Determine the [x, y] coordinate at the center of the cell enclosing the given text.  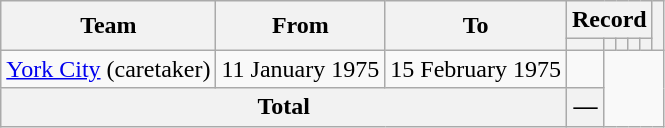
Total [284, 107]
To [476, 26]
Team [108, 26]
15 February 1975 [476, 69]
11 January 1975 [300, 69]
— [586, 107]
Record [610, 20]
York City (caretaker) [108, 69]
From [300, 26]
